Scan for the cell matching the given text and deliver its (x, y) coordinate at center. 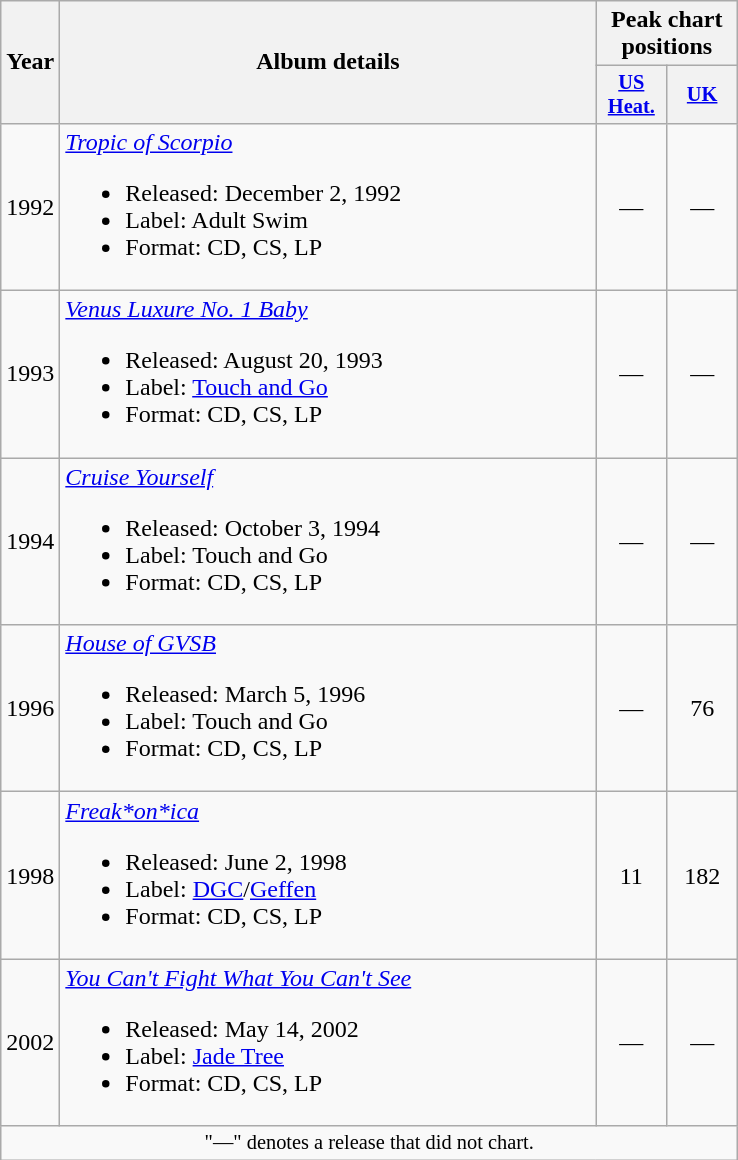
11 (632, 876)
House of GVSBReleased: March 5, 1996Label: Touch and GoFormat: CD, CS, LP (328, 708)
2002 (30, 1042)
76 (702, 708)
You Can't Fight What You Can't SeeReleased: May 14, 2002Label: Jade TreeFormat: CD, CS, LP (328, 1042)
UK (702, 95)
USHeat. (632, 95)
Freak*on*icaReleased: June 2, 1998Label: DGC/GeffenFormat: CD, CS, LP (328, 876)
Venus Luxure No. 1 BabyReleased: August 20, 1993Label: Touch and GoFormat: CD, CS, LP (328, 374)
1993 (30, 374)
1998 (30, 876)
"—" denotes a release that did not chart. (370, 1143)
182 (702, 876)
1996 (30, 708)
1992 (30, 206)
Tropic of ScorpioReleased: December 2, 1992Label: Adult SwimFormat: CD, CS, LP (328, 206)
Peak chart positions (667, 34)
Cruise YourselfReleased: October 3, 1994Label: Touch and GoFormat: CD, CS, LP (328, 542)
Year (30, 62)
Album details (328, 62)
1994 (30, 542)
